Scan for the cell matching the given text and deliver its [X, Y] coordinate at center. 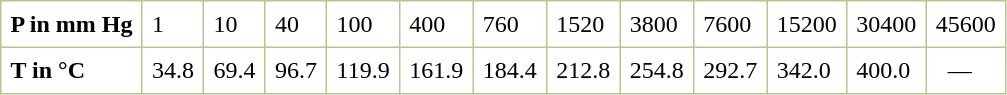
119.9 [364, 70]
15200 [807, 24]
161.9 [436, 70]
1520 [583, 24]
400 [436, 24]
45600 [966, 24]
69.4 [235, 70]
3800 [657, 24]
400.0 [886, 70]
342.0 [807, 70]
96.7 [296, 70]
34.8 [173, 70]
212.8 [583, 70]
254.8 [657, 70]
— [966, 70]
10 [235, 24]
292.7 [730, 70]
184.4 [510, 70]
P in mm Hg [72, 24]
7600 [730, 24]
40 [296, 24]
100 [364, 24]
T in °C [72, 70]
760 [510, 24]
1 [173, 24]
30400 [886, 24]
